Locate the cell with the specified text and output its (x, y) center coordinate. 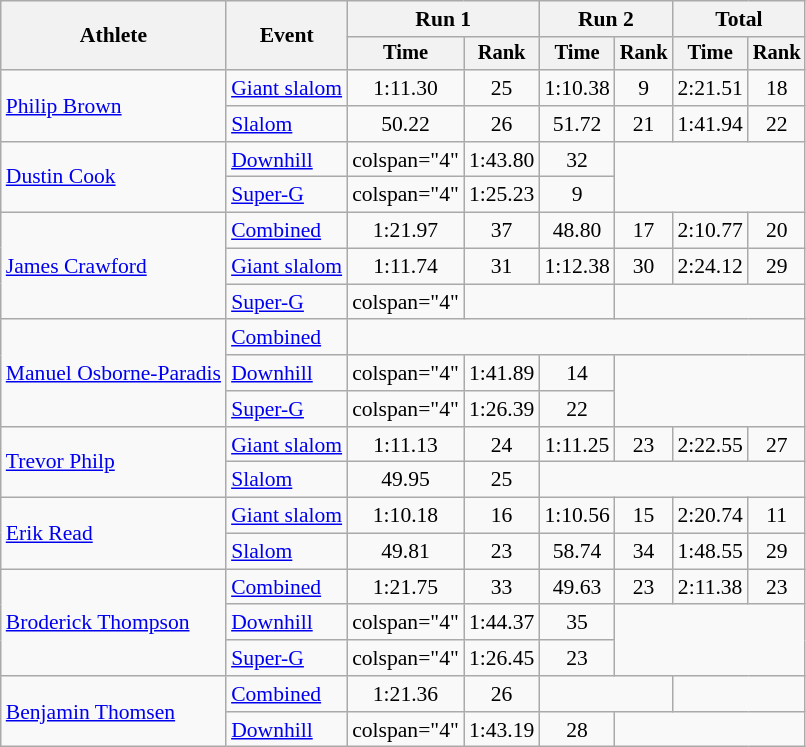
30 (644, 267)
Erik Read (114, 534)
49.81 (406, 552)
1:48.55 (710, 552)
1:10.18 (406, 516)
1:26.39 (502, 409)
Trevor Philp (114, 462)
Event (286, 36)
Run 2 (606, 19)
Run 1 (443, 19)
2:20.74 (710, 516)
1:25.23 (502, 195)
1:21.97 (406, 231)
Total (738, 19)
1:41.94 (710, 124)
Manuel Osborne-Paradis (114, 374)
2:10.77 (710, 231)
2:21.51 (710, 88)
20 (777, 231)
1:11.13 (406, 445)
37 (502, 231)
35 (576, 623)
32 (576, 160)
49.95 (406, 480)
17 (644, 231)
31 (502, 267)
14 (576, 373)
1:10.38 (576, 88)
Dustin Cook (114, 178)
1:11.74 (406, 267)
11 (777, 516)
49.63 (576, 587)
1:26.45 (502, 658)
1:21.75 (406, 587)
24 (502, 445)
1:44.37 (502, 623)
2:11.38 (710, 587)
Broderick Thompson (114, 622)
16 (502, 516)
34 (644, 552)
1:11.25 (576, 445)
48.80 (576, 231)
1:21.36 (406, 694)
18 (777, 88)
58.74 (576, 552)
James Crawford (114, 266)
1:12.38 (576, 267)
Philip Brown (114, 106)
33 (502, 587)
Athlete (114, 36)
2:24.12 (710, 267)
1:10.56 (576, 516)
Benjamin Thomsen (114, 712)
15 (644, 516)
1:11.30 (406, 88)
50.22 (406, 124)
2:22.55 (710, 445)
51.72 (576, 124)
21 (644, 124)
27 (777, 445)
1:41.89 (502, 373)
1:43.80 (502, 160)
